Locate the cell with the specified text and output its (x, y) center coordinate. 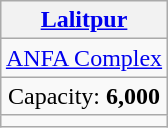
ANFA Complex (84, 58)
Capacity: 6,000 (84, 96)
Lalitpur (84, 20)
